Find where the given text appears and provide that cell's center as [X, Y] coordinate. 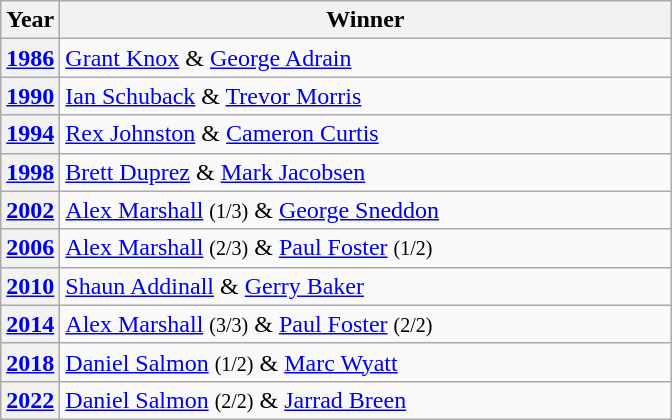
Alex Marshall (3/3) & Paul Foster (2/2) [366, 324]
Grant Knox & George Adrain [366, 58]
Shaun Addinall & Gerry Baker [366, 286]
Rex Johnston & Cameron Curtis [366, 134]
2022 [30, 400]
1990 [30, 96]
Brett Duprez & Mark Jacobsen [366, 172]
Winner [366, 20]
Alex Marshall (1/3) & George Sneddon [366, 210]
2014 [30, 324]
2006 [30, 248]
2002 [30, 210]
Ian Schuback & Trevor Morris [366, 96]
Daniel Salmon (1/2) & Marc Wyatt [366, 362]
1986 [30, 58]
1998 [30, 172]
Daniel Salmon (2/2) & Jarrad Breen [366, 400]
1994 [30, 134]
Alex Marshall (2/3) & Paul Foster (1/2) [366, 248]
2018 [30, 362]
2010 [30, 286]
Year [30, 20]
